From the cell containing the given text, extract its center point as (X, Y) coordinate. 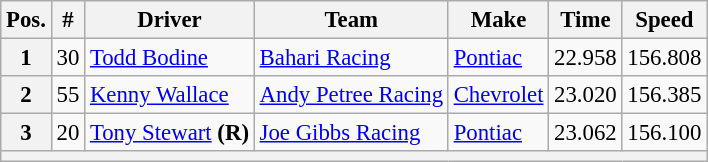
Bahari Racing (351, 58)
23.062 (586, 133)
Speed (664, 20)
Make (498, 20)
Joe Gibbs Racing (351, 133)
2 (26, 95)
Pos. (26, 20)
22.958 (586, 58)
23.020 (586, 95)
156.385 (664, 95)
1 (26, 58)
Tony Stewart (R) (170, 133)
Team (351, 20)
30 (68, 58)
55 (68, 95)
20 (68, 133)
Driver (170, 20)
Kenny Wallace (170, 95)
Andy Petree Racing (351, 95)
Todd Bodine (170, 58)
Time (586, 20)
156.808 (664, 58)
156.100 (664, 133)
# (68, 20)
Chevrolet (498, 95)
3 (26, 133)
